Identify which cell holds the provided text, then report its [x, y] central coordinate. 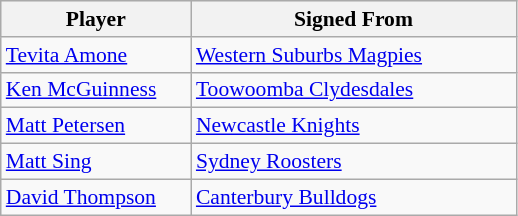
Sydney Roosters [354, 162]
Western Suburbs Magpies [354, 55]
Ken McGuinness [96, 90]
David Thompson [96, 197]
Matt Sing [96, 162]
Matt Petersen [96, 126]
Canterbury Bulldogs [354, 197]
Newcastle Knights [354, 126]
Tevita Amone [96, 55]
Signed From [354, 19]
Toowoomba Clydesdales [354, 90]
Player [96, 19]
